For the text-containing cell, return its midpoint in (x, y) coordinate format. 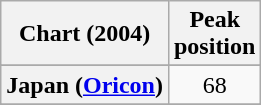
Peakposition (214, 34)
Japan (Oricon) (85, 85)
Chart (2004) (85, 34)
68 (214, 85)
